Detect which cell encompasses the target text, then output its (x, y) center coordinate. 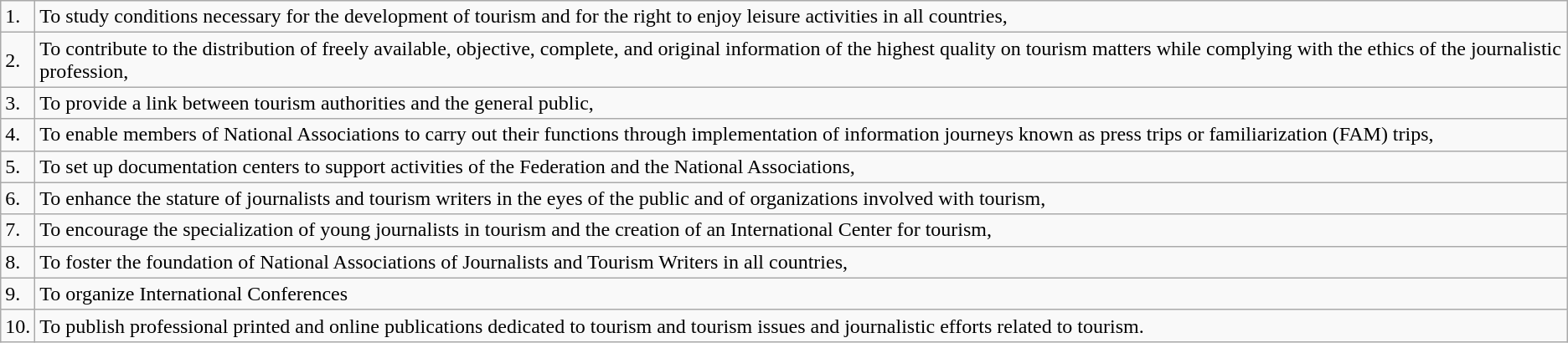
To enhance the stature of journalists and tourism writers in the eyes of the public and of organizations involved with tourism, (801, 198)
To provide a link between tourism authorities and the general public, (801, 103)
To organize International Conferences (801, 294)
8. (18, 262)
6. (18, 198)
10. (18, 325)
To encourage the specialization of young journalists in tourism and the creation of an International Center for tourism, (801, 230)
To set up documentation centers to support activities of the Federation and the National Associations, (801, 166)
To publish professional printed and online publications dedicated to tourism and tourism issues and journalistic efforts related to tourism. (801, 325)
5. (18, 166)
To foster the foundation of National Associations of Journalists and Tourism Writers in all countries, (801, 262)
9. (18, 294)
To study conditions necessary for the development of tourism and for the right to enjoy leisure activities in all countries, (801, 17)
4. (18, 135)
2. (18, 60)
1. (18, 17)
7. (18, 230)
3. (18, 103)
